Locate the cell with the specified text and output its (X, Y) center coordinate. 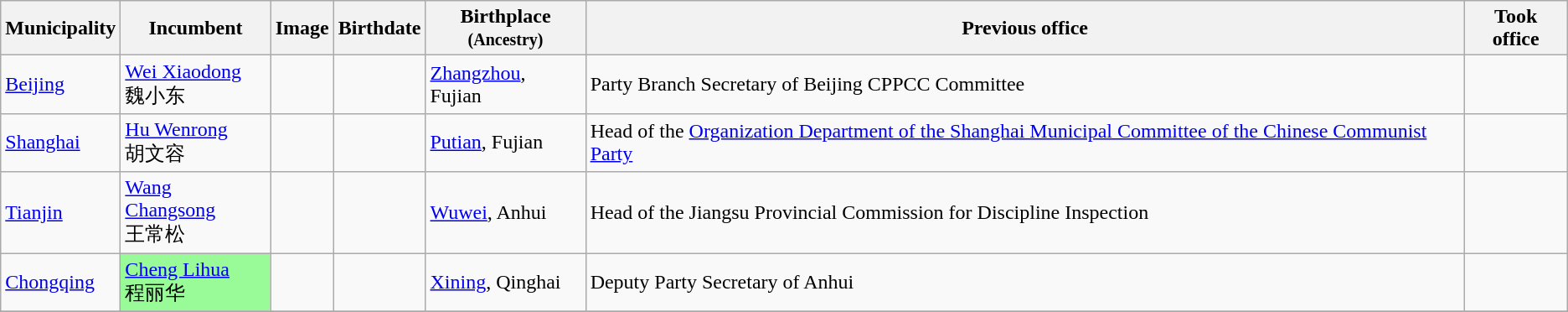
Birthplace(Ancestry) (506, 29)
Zhangzhou, Fujian (506, 85)
Beijing (60, 85)
Wang Changsong王常松 (196, 213)
Municipality (60, 29)
Wuwei, Anhui (506, 213)
Cheng Lihua程丽华 (196, 283)
Birthdate (379, 29)
Wei Xiaodong魏小东 (196, 85)
Head of the Jiangsu Provincial Commission for Discipline Inspection (1025, 213)
Party Branch Secretary of Beijing CPPCC Committee (1025, 85)
Deputy Party Secretary of Anhui (1025, 283)
Incumbent (196, 29)
Hu Wenrong胡文容 (196, 143)
Chongqing (60, 283)
Image (302, 29)
Tianjin (60, 213)
Previous office (1025, 29)
Shanghai (60, 143)
Took office (1516, 29)
Putian, Fujian (506, 143)
Xining, Qinghai (506, 283)
Head of the Organization Department of the Shanghai Municipal Committee of the Chinese Communist Party (1025, 143)
